Scan for the cell matching the given text and deliver its [X, Y] coordinate at center. 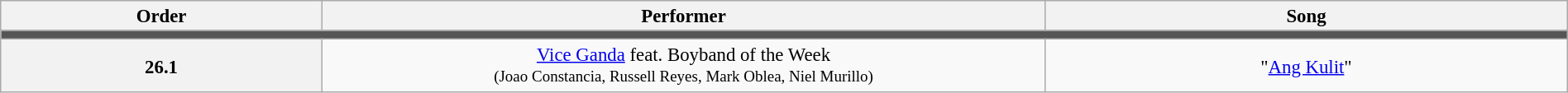
Song [1307, 16]
Vice Ganda feat. Boyband of the Week (Joao Constancia, Russell Reyes, Mark Oblea, Niel Murillo) [683, 66]
26.1 [162, 66]
Order [162, 16]
"Ang Kulit" [1307, 66]
Performer [683, 16]
